From the cell containing the given text, extract its center point as [x, y] coordinate. 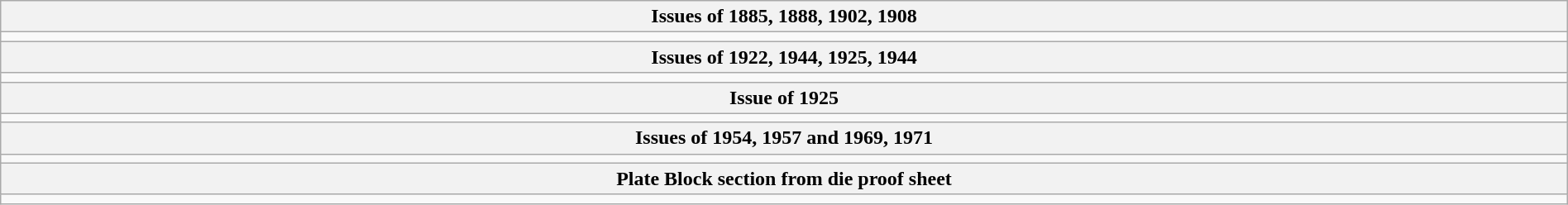
Issue of 1925 [784, 98]
Plate Block section from die proof sheet [784, 179]
Issues of 1954, 1957 and 1969, 1971 [784, 138]
Issues of 1922, 1944, 1925, 1944 [784, 57]
Issues of 1885, 1888, 1902, 1908 [784, 17]
